Return the (x, y) coordinate for the center point of the cell that contains the specified text.  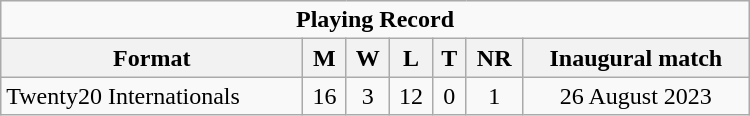
26 August 2023 (636, 96)
16 (324, 96)
M (324, 58)
Format (152, 58)
T (450, 58)
Twenty20 Internationals (152, 96)
NR (494, 58)
0 (450, 96)
Playing Record (375, 20)
L (410, 58)
Inaugural match (636, 58)
12 (410, 96)
1 (494, 96)
3 (368, 96)
W (368, 58)
